Return [X, Y] of the center of cell containing provided text 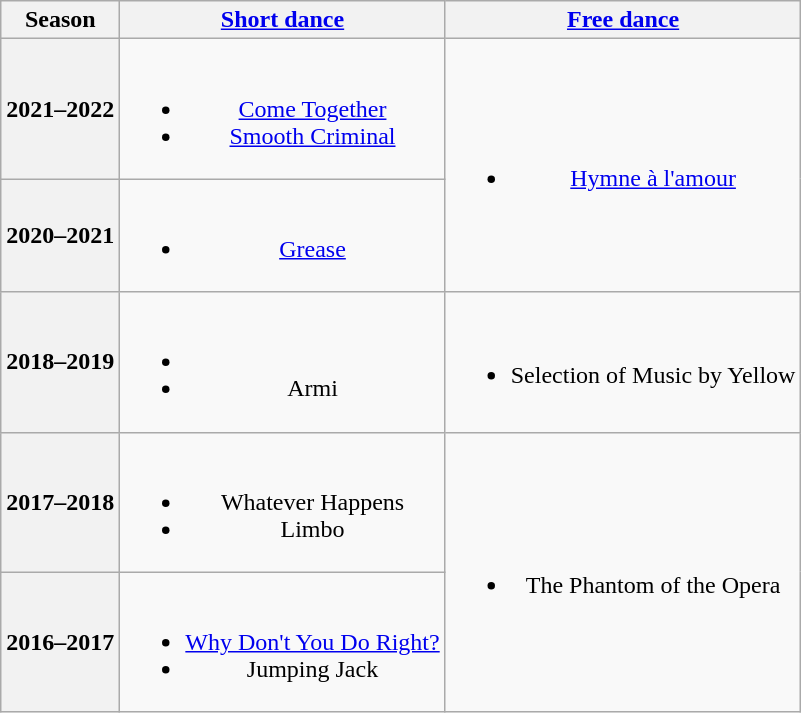
2018–2019 [60, 362]
2020–2021 [60, 236]
The Phantom of the Opera [623, 572]
2017–2018 [60, 502]
Selection of Music by Yellow [623, 362]
Short dance [282, 20]
Free dance [623, 20]
Why Don't You Do Right?Jumping Jack [282, 642]
2016–2017 [60, 642]
Armi [282, 362]
Come Together Smooth Criminal [282, 109]
Hymne à l'amour [623, 166]
2021–2022 [60, 109]
Season [60, 20]
Grease [282, 236]
Whatever Happens Limbo [282, 502]
